Locate the cell with the specified text and output its [x, y] center coordinate. 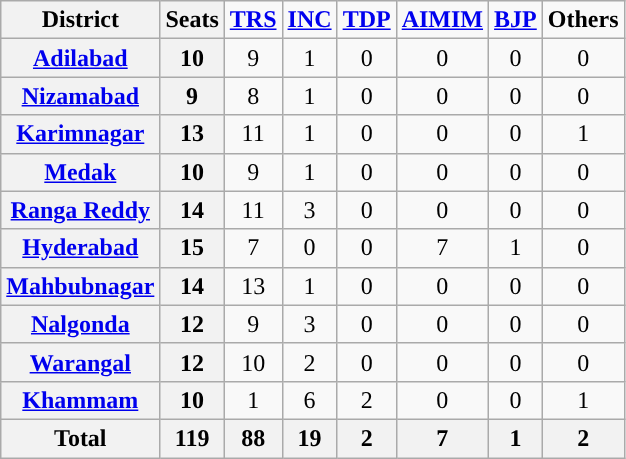
Ranga Reddy [80, 210]
8 [253, 96]
District [80, 20]
INC [310, 20]
Hyderabad [80, 248]
Nalgonda [80, 324]
TDP [366, 20]
6 [310, 400]
19 [310, 438]
Nizamabad [80, 96]
Warangal [80, 362]
Total [80, 438]
TRS [253, 20]
Khammam [80, 400]
Adilabad [80, 58]
119 [192, 438]
AIMIM [442, 20]
Others [583, 20]
Mahbubnagar [80, 286]
15 [192, 248]
Karimnagar [80, 134]
Medak [80, 172]
BJP [516, 20]
88 [253, 438]
Seats [192, 20]
